Determine the [x, y] coordinate at the center of the cell enclosing the given text.  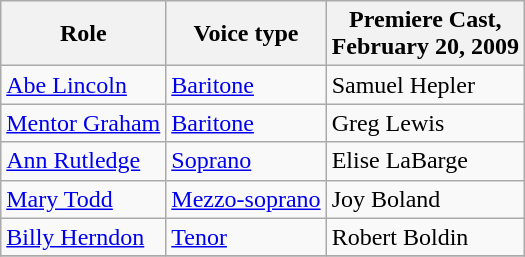
Robert Boldin [425, 237]
Mary Todd [84, 199]
Greg Lewis [425, 123]
Mentor Graham [84, 123]
Premiere Cast,February 20, 2009 [425, 34]
Joy Boland [425, 199]
Samuel Hepler [425, 85]
Elise LaBarge [425, 161]
Voice type [246, 34]
Billy Herndon [84, 237]
Tenor [246, 237]
Role [84, 34]
Abe Lincoln [84, 85]
Ann Rutledge [84, 161]
Mezzo-soprano [246, 199]
Soprano [246, 161]
